Return [X, Y] of the center of cell containing provided text 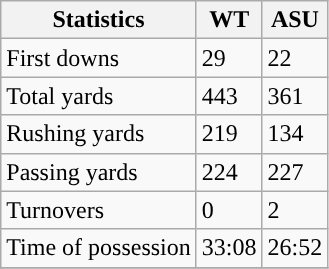
134 [295, 134]
Statistics [99, 20]
227 [295, 172]
361 [295, 96]
443 [229, 96]
WT [229, 20]
Time of possession [99, 248]
ASU [295, 20]
Rushing yards [99, 134]
26:52 [295, 248]
Total yards [99, 96]
29 [229, 58]
Turnovers [99, 210]
Passing yards [99, 172]
First downs [99, 58]
2 [295, 210]
224 [229, 172]
22 [295, 58]
33:08 [229, 248]
0 [229, 210]
219 [229, 134]
